For the text-containing cell, return its midpoint in [x, y] coordinate format. 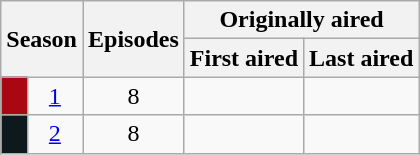
Episodes [133, 39]
2 [54, 134]
1 [54, 96]
Season [42, 39]
Last aired [362, 58]
Originally aired [302, 20]
First aired [244, 58]
